Locate the cell with the specified text and output its (X, Y) center coordinate. 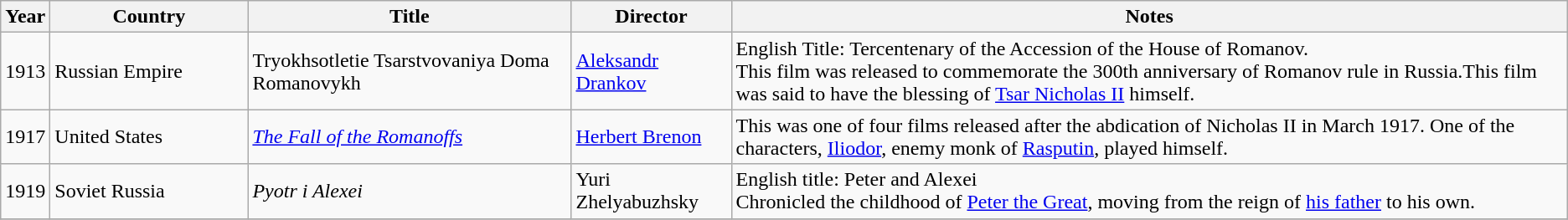
Notes (1149, 17)
Russian Empire (149, 71)
Soviet Russia (149, 191)
1917 (25, 137)
Director (652, 17)
The Fall of the Romanoffs (410, 137)
Country (149, 17)
Herbert Brenon (652, 137)
English title: Peter and AlexeiChronicled the childhood of Peter the Great, moving from the reign of his father to his own. (1149, 191)
Yuri Zhelyabuzhsky (652, 191)
Aleksandr Drankov (652, 71)
1919 (25, 191)
United States (149, 137)
Pyotr i Alexei (410, 191)
Tryokhsotletie Tsarstvovaniya Doma Romanovykh (410, 71)
Year (25, 17)
1913 (25, 71)
Title (410, 17)
